From the cell containing the given text, extract its center point as [X, Y] coordinate. 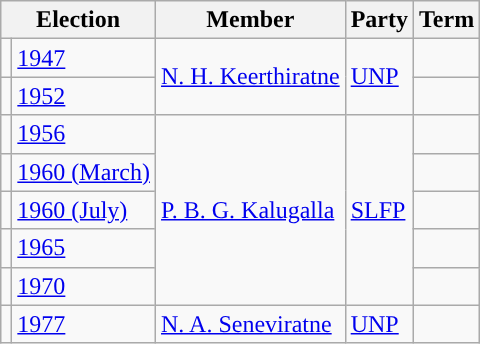
Member [251, 20]
P. B. G. Kalugalla [251, 210]
1977 [84, 324]
1947 [84, 58]
1970 [84, 286]
Term [447, 20]
1965 [84, 248]
1956 [84, 134]
1960 (March) [84, 172]
Party [379, 20]
1952 [84, 96]
SLFP [379, 210]
1960 (July) [84, 210]
N. A. Seneviratne [251, 324]
N. H. Keerthiratne [251, 77]
Election [78, 20]
